Determine the [X, Y] coordinate at the center of the cell enclosing the given text.  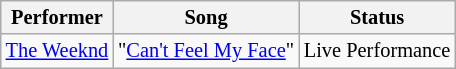
Song [206, 17]
The Weeknd [57, 51]
Performer [57, 17]
"Can't Feel My Face" [206, 51]
Live Performance [377, 51]
Status [377, 17]
